Locate the cell with the specified text and output its [X, Y] center coordinate. 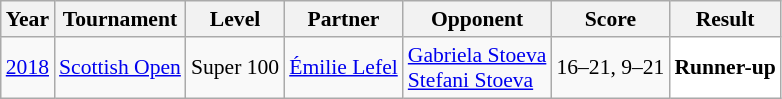
Tournament [120, 19]
Scottish Open [120, 68]
Émilie Lefel [344, 68]
Year [28, 19]
Gabriela Stoeva Stefani Stoeva [478, 68]
2018 [28, 68]
Result [724, 19]
Level [235, 19]
Runner-up [724, 68]
Super 100 [235, 68]
Opponent [478, 19]
Partner [344, 19]
Score [610, 19]
16–21, 9–21 [610, 68]
